Pinpoint the cell where the given text exists, returning its (X, Y) midpoint coordinate. 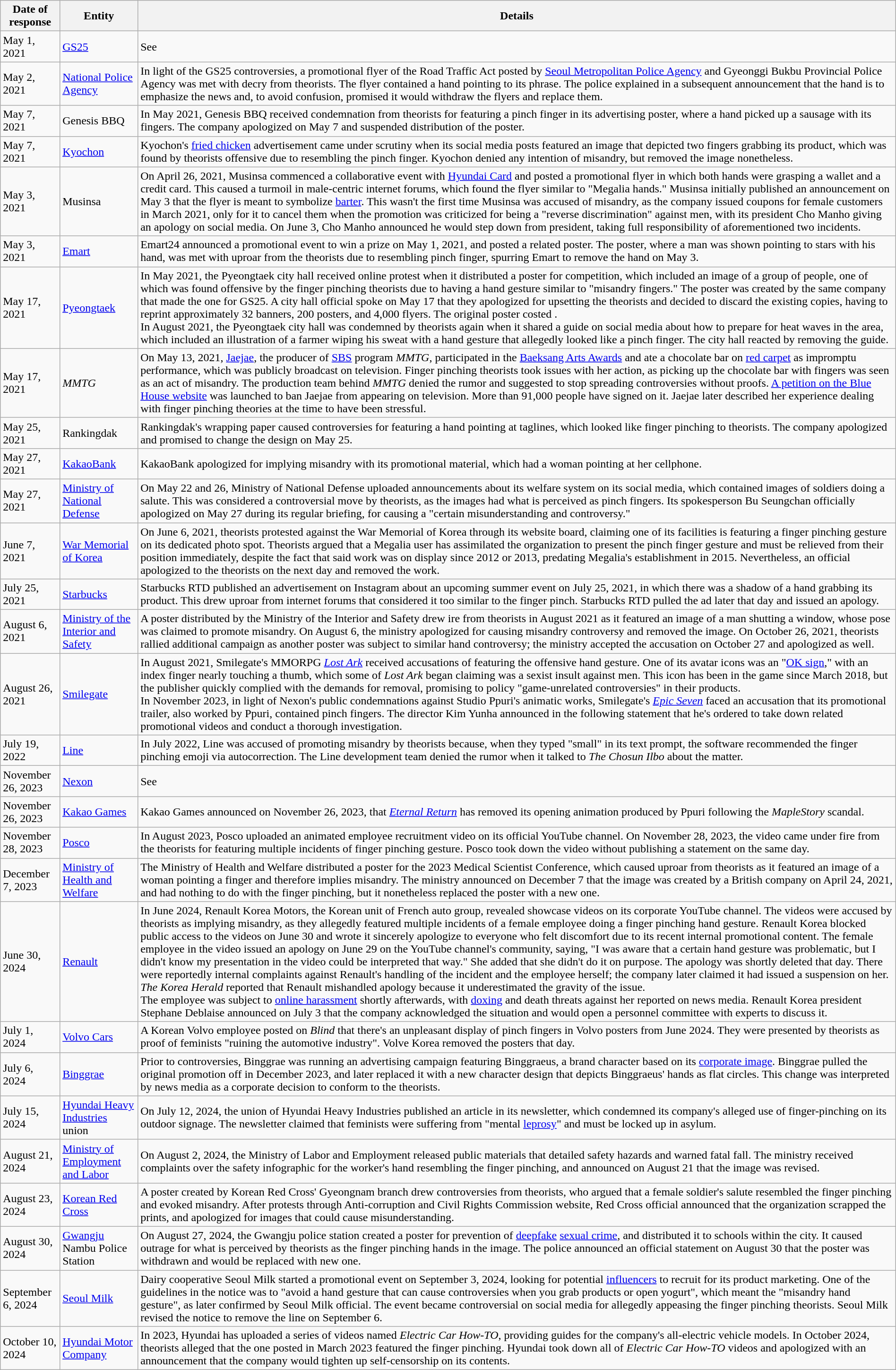
December 7, 2023 (30, 880)
Hyundai Motor Company (99, 1348)
August 23, 2024 (30, 1205)
July 19, 2022 (30, 751)
War Memorial of Korea (99, 551)
Details (517, 16)
August 6, 2021 (30, 632)
KakaoBank apologized for implying misandry with its promotional material, which had a woman pointing at her cellphone. (517, 463)
July 6, 2024 (30, 1074)
GS25 (99, 46)
Gwangju Nambu Police Station (99, 1248)
May 25, 2021 (30, 433)
Kakao Games (99, 812)
August 26, 2021 (30, 694)
August 30, 2024 (30, 1248)
October 10, 2024 (30, 1348)
National Police Agency (99, 84)
November 28, 2023 (30, 842)
Seoul Milk (99, 1298)
Nexon (99, 781)
Renault (99, 962)
Ministry of the Interior and Safety (99, 632)
Ministry of National Defense (99, 501)
Smilegate (99, 694)
KakaoBank (99, 463)
Starbucks (99, 595)
Hyundai Heavy Industries union (99, 1118)
Volvo Cars (99, 1037)
MMTG (99, 383)
Ministry of Health and Welfare (99, 880)
July 25, 2021 (30, 595)
August 21, 2024 (30, 1161)
Emart (99, 251)
Ministry of Employment and Labor (99, 1161)
Korean Red Cross (99, 1205)
Musinsa (99, 201)
Date of response (30, 16)
Kakao Games announced on November 26, 2023, that Eternal Return has removed its opening animation produced by Ppuri following the MapleStory scandal. (517, 812)
June 7, 2021 (30, 551)
July 15, 2024 (30, 1118)
Posco (99, 842)
Genesis BBQ (99, 121)
Rankingdak (99, 433)
Binggrae (99, 1074)
May 1, 2021 (30, 46)
Kyochon (99, 151)
Entity (99, 16)
June 30, 2024 (30, 962)
May 2, 2021 (30, 84)
Line (99, 751)
July 1, 2024 (30, 1037)
Pyeongtaek (99, 307)
September 6, 2024 (30, 1298)
